Pinpoint the cell where the given text exists, returning its (X, Y) midpoint coordinate. 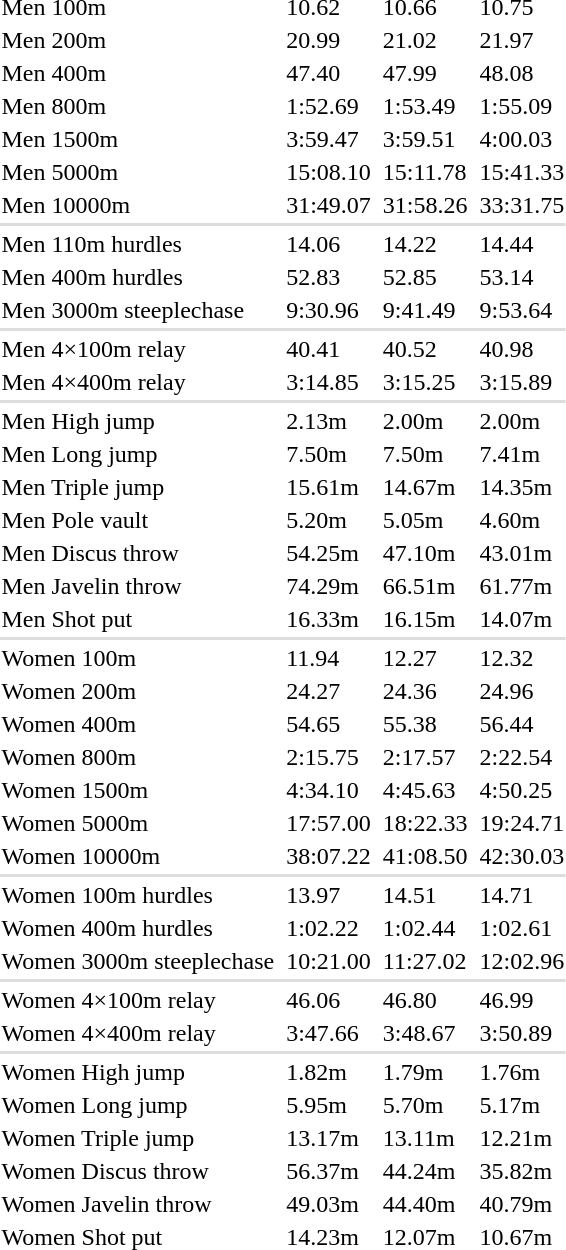
1:52.69 (329, 106)
35.82m (522, 1171)
12.32 (522, 658)
1:02.22 (329, 928)
14.51 (425, 895)
53.14 (522, 277)
61.77m (522, 586)
47.40 (329, 73)
55.38 (425, 724)
21.97 (522, 40)
40.41 (329, 349)
42:30.03 (522, 856)
1.76m (522, 1072)
14.44 (522, 244)
Women 100m hurdles (138, 895)
47.10m (425, 553)
Men Discus throw (138, 553)
12.27 (425, 658)
46.99 (522, 1000)
14.22 (425, 244)
52.85 (425, 277)
14.35m (522, 487)
Women 100m (138, 658)
7.41m (522, 454)
3:15.25 (425, 382)
Men 5000m (138, 172)
74.29m (329, 586)
13.11m (425, 1138)
46.80 (425, 1000)
13.17m (329, 1138)
2.13m (329, 421)
15:11.78 (425, 172)
14.71 (522, 895)
Women 800m (138, 757)
18:22.33 (425, 823)
5.05m (425, 520)
Women 400m (138, 724)
3:47.66 (329, 1033)
Women Triple jump (138, 1138)
14.67m (425, 487)
40.98 (522, 349)
16.33m (329, 619)
4:45.63 (425, 790)
Men 4×100m relay (138, 349)
Men 1500m (138, 139)
2:17.57 (425, 757)
Men Javelin throw (138, 586)
33:31.75 (522, 205)
Men Long jump (138, 454)
20.99 (329, 40)
47.99 (425, 73)
5.70m (425, 1105)
31:49.07 (329, 205)
1.79m (425, 1072)
9:53.64 (522, 310)
Men 800m (138, 106)
15:08.10 (329, 172)
3:59.51 (425, 139)
52.83 (329, 277)
14.07m (522, 619)
Women 4×400m relay (138, 1033)
4:34.10 (329, 790)
56.37m (329, 1171)
14.06 (329, 244)
Men 400m (138, 73)
11:27.02 (425, 961)
5.20m (329, 520)
66.51m (425, 586)
Men 200m (138, 40)
2:22.54 (522, 757)
4:50.25 (522, 790)
9:30.96 (329, 310)
Men Shot put (138, 619)
15:41.33 (522, 172)
44.24m (425, 1171)
3:50.89 (522, 1033)
46.06 (329, 1000)
Women 200m (138, 691)
12:02.96 (522, 961)
40.79m (522, 1204)
Men 400m hurdles (138, 277)
3:48.67 (425, 1033)
54.65 (329, 724)
16.15m (425, 619)
Men 110m hurdles (138, 244)
21.02 (425, 40)
40.52 (425, 349)
Men High jump (138, 421)
12.21m (522, 1138)
3:14.85 (329, 382)
31:58.26 (425, 205)
24.27 (329, 691)
1:02.61 (522, 928)
Women 4×100m relay (138, 1000)
4.60m (522, 520)
Women Long jump (138, 1105)
Women 10000m (138, 856)
4:00.03 (522, 139)
15.61m (329, 487)
49.03m (329, 1204)
5.95m (329, 1105)
44.40m (425, 1204)
24.36 (425, 691)
41:08.50 (425, 856)
Women 400m hurdles (138, 928)
2:15.75 (329, 757)
Men 4×400m relay (138, 382)
1.82m (329, 1072)
48.08 (522, 73)
Men 10000m (138, 205)
Women Discus throw (138, 1171)
10:21.00 (329, 961)
3:15.89 (522, 382)
1:53.49 (425, 106)
19:24.71 (522, 823)
Men 3000m steeplechase (138, 310)
Women Javelin throw (138, 1204)
Women High jump (138, 1072)
56.44 (522, 724)
1:02.44 (425, 928)
17:57.00 (329, 823)
3:59.47 (329, 139)
43.01m (522, 553)
Women 3000m steeplechase (138, 961)
11.94 (329, 658)
54.25m (329, 553)
9:41.49 (425, 310)
Women 5000m (138, 823)
24.96 (522, 691)
Men Pole vault (138, 520)
5.17m (522, 1105)
Women 1500m (138, 790)
13.97 (329, 895)
1:55.09 (522, 106)
Men Triple jump (138, 487)
38:07.22 (329, 856)
